Locate the cell with the specified text and output its (X, Y) center coordinate. 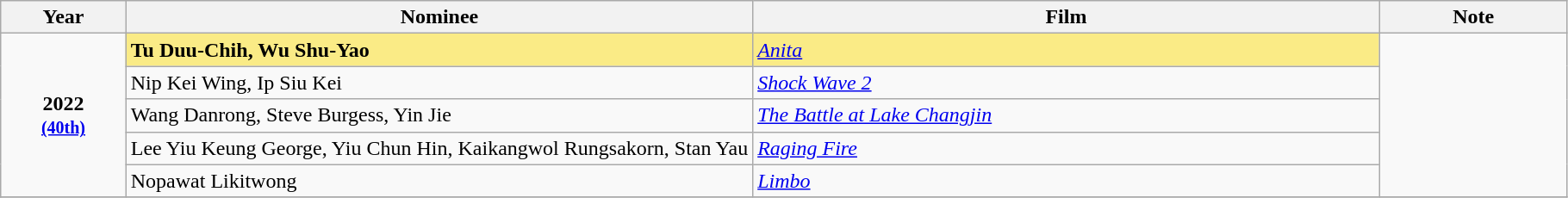
Nopawat Likitwong (439, 181)
Nominee (439, 17)
Wang Danrong, Steve Burgess, Yin Jie (439, 115)
Raging Fire (1067, 148)
Year (64, 17)
Film (1067, 17)
Note (1473, 17)
The Battle at Lake Changjin (1067, 115)
Nip Kei Wing, Ip Siu Kei (439, 83)
Limbo (1067, 181)
Anita (1067, 50)
Tu Duu-Chih, Wu Shu-Yao (439, 50)
2022(40th) (64, 115)
Shock Wave 2 (1067, 83)
Lee Yiu Keung George, Yiu Chun Hin, Kaikangwol Rungsakorn, Stan Yau (439, 148)
